From the cell containing the given text, extract its center point as (x, y) coordinate. 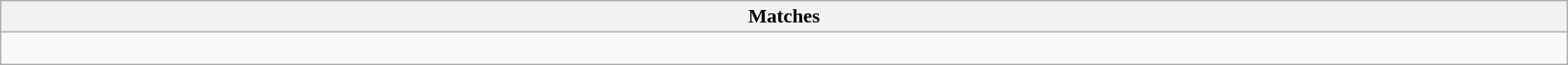
Matches (784, 17)
